For the text-containing cell, return its midpoint in [X, Y] coordinate format. 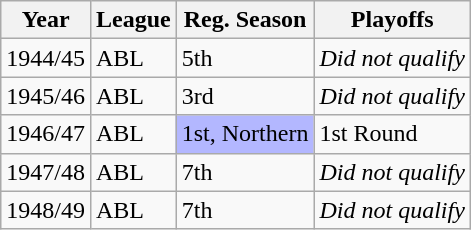
1946/47 [46, 134]
1st Round [392, 134]
1944/45 [46, 58]
Playoffs [392, 20]
1945/46 [46, 96]
Year [46, 20]
Reg. Season [245, 20]
3rd [245, 96]
League [133, 20]
1st, Northern [245, 134]
5th [245, 58]
1947/48 [46, 172]
1948/49 [46, 210]
